Scan for the cell matching the given text and deliver its [X, Y] coordinate at center. 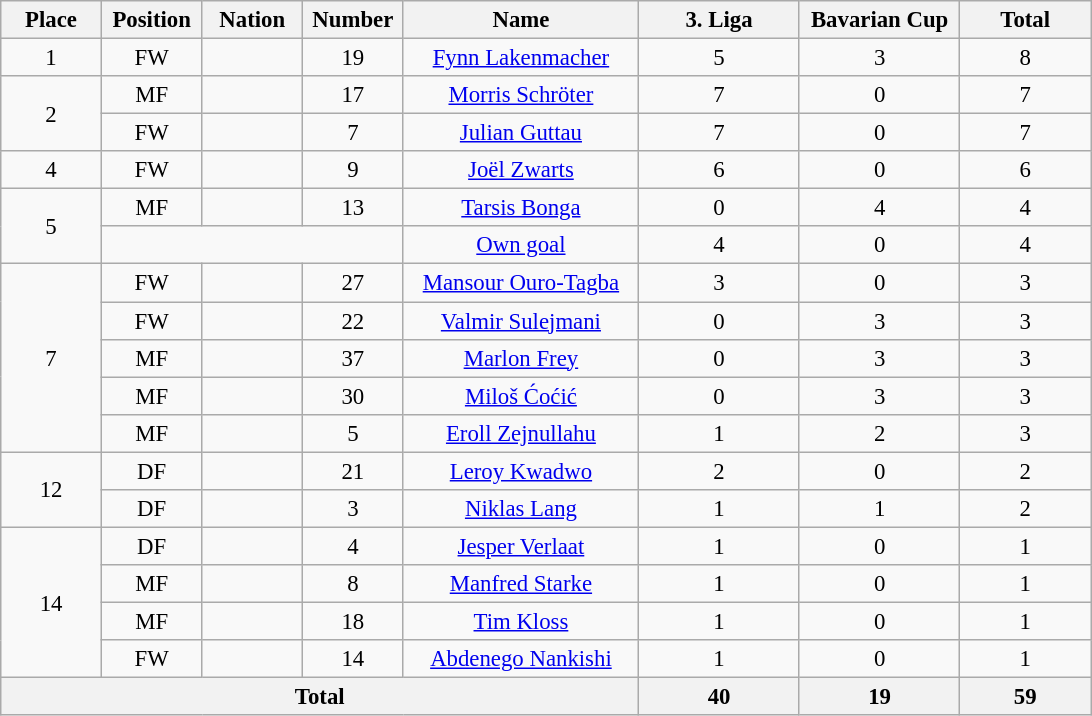
12 [52, 490]
18 [354, 621]
Tim Kloss [521, 621]
Joël Zwarts [521, 170]
Eroll Zejnullahu [521, 433]
37 [354, 358]
3. Liga [720, 20]
Fynn Lakenmacher [521, 58]
Name [521, 20]
30 [354, 396]
Tarsis Bonga [521, 208]
Nation [252, 20]
9 [354, 170]
Bavarian Cup [880, 20]
Jesper Verlaat [521, 546]
22 [354, 321]
21 [354, 471]
Morris Schröter [521, 95]
Mansour Ouro-Tagba [521, 283]
13 [354, 208]
Valmir Sulejmani [521, 321]
40 [720, 697]
Leroy Kwadwo [521, 471]
Abdenego Nankishi [521, 659]
Place [52, 20]
Number [354, 20]
27 [354, 283]
Position [152, 20]
17 [354, 95]
Miloš Ćoćić [521, 396]
Marlon Frey [521, 358]
Manfred Starke [521, 584]
Own goal [521, 245]
Julian Guttau [521, 133]
Niklas Lang [521, 509]
59 [1026, 697]
